Determine the (x, y) coordinate at the center of the cell enclosing the given text.  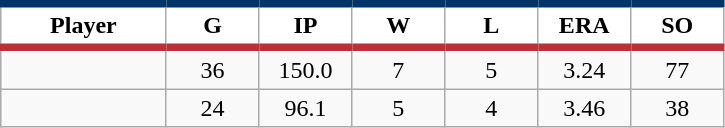
24 (212, 108)
7 (398, 68)
3.24 (584, 68)
4 (492, 108)
G (212, 26)
150.0 (306, 68)
ERA (584, 26)
3.46 (584, 108)
38 (678, 108)
L (492, 26)
36 (212, 68)
Player (84, 26)
96.1 (306, 108)
77 (678, 68)
SO (678, 26)
W (398, 26)
IP (306, 26)
